Capture the cell that displays the provided text and extract its [x, y] central coordinate. 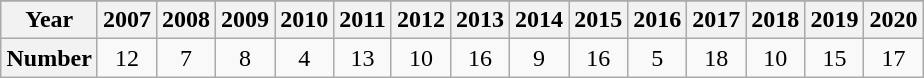
12 [126, 58]
8 [246, 58]
2012 [420, 20]
2008 [186, 20]
2013 [480, 20]
2015 [598, 20]
2009 [246, 20]
Number [49, 58]
17 [894, 58]
18 [716, 58]
2014 [540, 20]
2016 [658, 20]
2011 [363, 20]
7 [186, 58]
5 [658, 58]
2019 [834, 20]
2018 [776, 20]
2020 [894, 20]
2007 [126, 20]
15 [834, 58]
2017 [716, 20]
13 [363, 58]
9 [540, 58]
2010 [304, 20]
Year [49, 20]
4 [304, 58]
